Identify which cell holds the provided text, then report its (x, y) central coordinate. 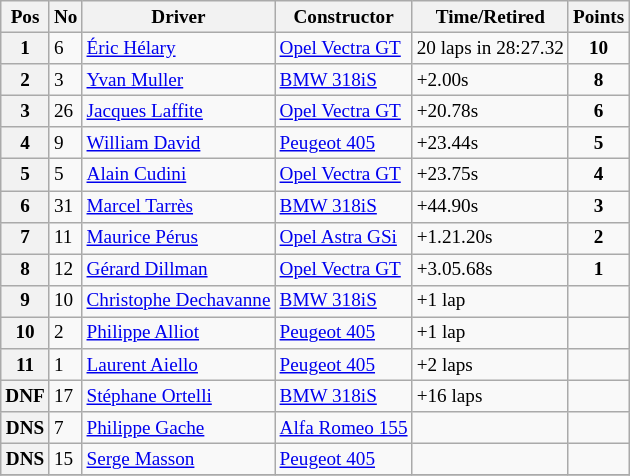
Yvan Muller (178, 80)
+1.21.20s (490, 238)
Points (598, 17)
17 (66, 396)
+16 laps (490, 396)
Opel Astra GSi (344, 238)
Serge Masson (178, 460)
Stéphane Ortelli (178, 396)
+44.90s (490, 206)
+20.78s (490, 111)
No (66, 17)
Alfa Romeo 155 (344, 428)
Philippe Alliot (178, 333)
Marcel Tarrès (178, 206)
Laurent Aiello (178, 365)
Philippe Gache (178, 428)
William David (178, 143)
Alain Cudini (178, 175)
Gérard Dillman (178, 270)
31 (66, 206)
+23.75s (490, 175)
Éric Hélary (178, 48)
+2.00s (490, 80)
+3.05.68s (490, 270)
Constructor (344, 17)
DNF (26, 396)
+2 laps (490, 365)
Pos (26, 17)
26 (66, 111)
15 (66, 460)
Time/Retired (490, 17)
Maurice Pérus (178, 238)
12 (66, 270)
Jacques Laffite (178, 111)
20 laps in 28:27.32 (490, 48)
+23.44s (490, 143)
Christophe Dechavanne (178, 301)
Driver (178, 17)
